From the cell containing the given text, extract its center point as (x, y) coordinate. 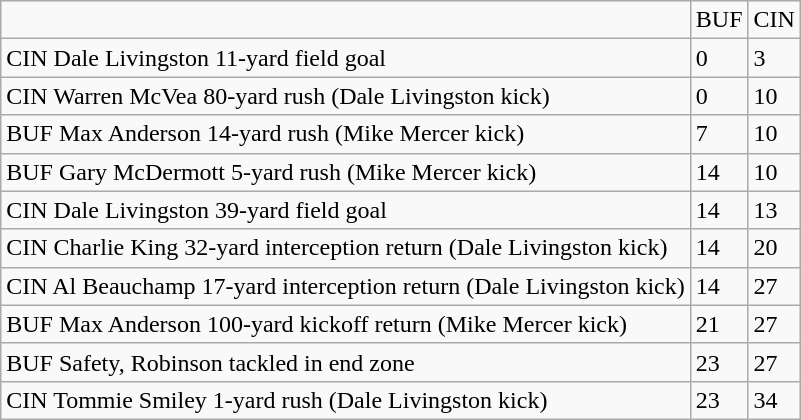
CIN Warren McVea 80-yard rush (Dale Livingston kick) (346, 96)
CIN Dale Livingston 11-yard field goal (346, 58)
CIN Al Beauchamp 17-yard interception return (Dale Livingston kick) (346, 286)
21 (719, 324)
BUF Max Anderson 100-yard kickoff return (Mike Mercer kick) (346, 324)
34 (774, 400)
20 (774, 248)
CIN (774, 20)
13 (774, 210)
BUF Safety, Robinson tackled in end zone (346, 362)
BUF Max Anderson 14-yard rush (Mike Mercer kick) (346, 134)
3 (774, 58)
CIN Charlie King 32-yard interception return (Dale Livingston kick) (346, 248)
7 (719, 134)
BUF Gary McDermott 5-yard rush (Mike Mercer kick) (346, 172)
CIN Tommie Smiley 1-yard rush (Dale Livingston kick) (346, 400)
BUF (719, 20)
CIN Dale Livingston 39-yard field goal (346, 210)
